Provide the (x, y) coordinate of the cell's center where the given text is located.  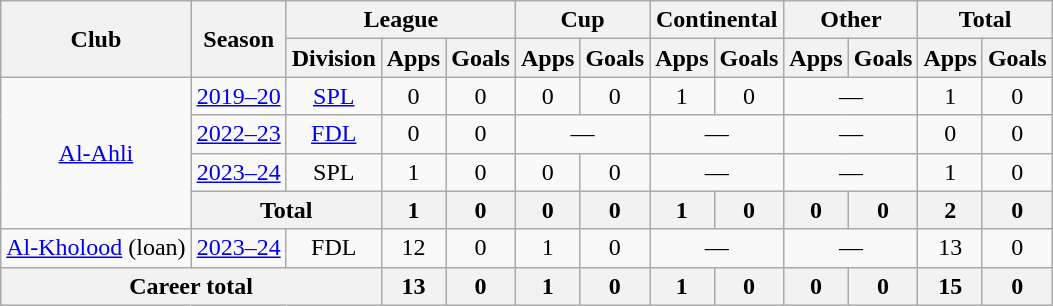
Al-Kholood (loan) (96, 248)
Cup (582, 20)
Career total (192, 286)
League (400, 20)
12 (413, 248)
2 (950, 210)
Other (851, 20)
15 (950, 286)
2019–20 (238, 96)
Al-Ahli (96, 153)
Division (334, 58)
Continental (717, 20)
Season (238, 39)
2022–23 (238, 134)
Club (96, 39)
